Detect which cell encompasses the target text, then output its (x, y) center coordinate. 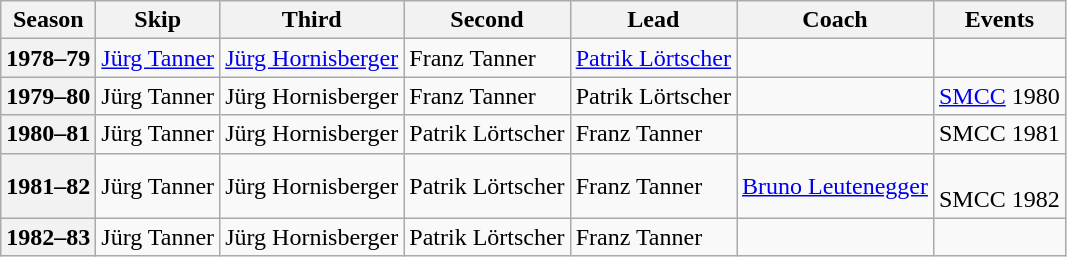
1979–80 (48, 96)
1981–82 (48, 186)
Bruno Leutenegger (834, 186)
Skip (158, 20)
SMCC 1981 (999, 134)
Season (48, 20)
SMCC 1982 (999, 186)
Second (487, 20)
Events (999, 20)
Lead (653, 20)
1980–81 (48, 134)
Third (312, 20)
1978–79 (48, 58)
Coach (834, 20)
SMCC 1980 (999, 96)
1982–83 (48, 237)
